Scan for the cell matching the given text and deliver its (x, y) coordinate at center. 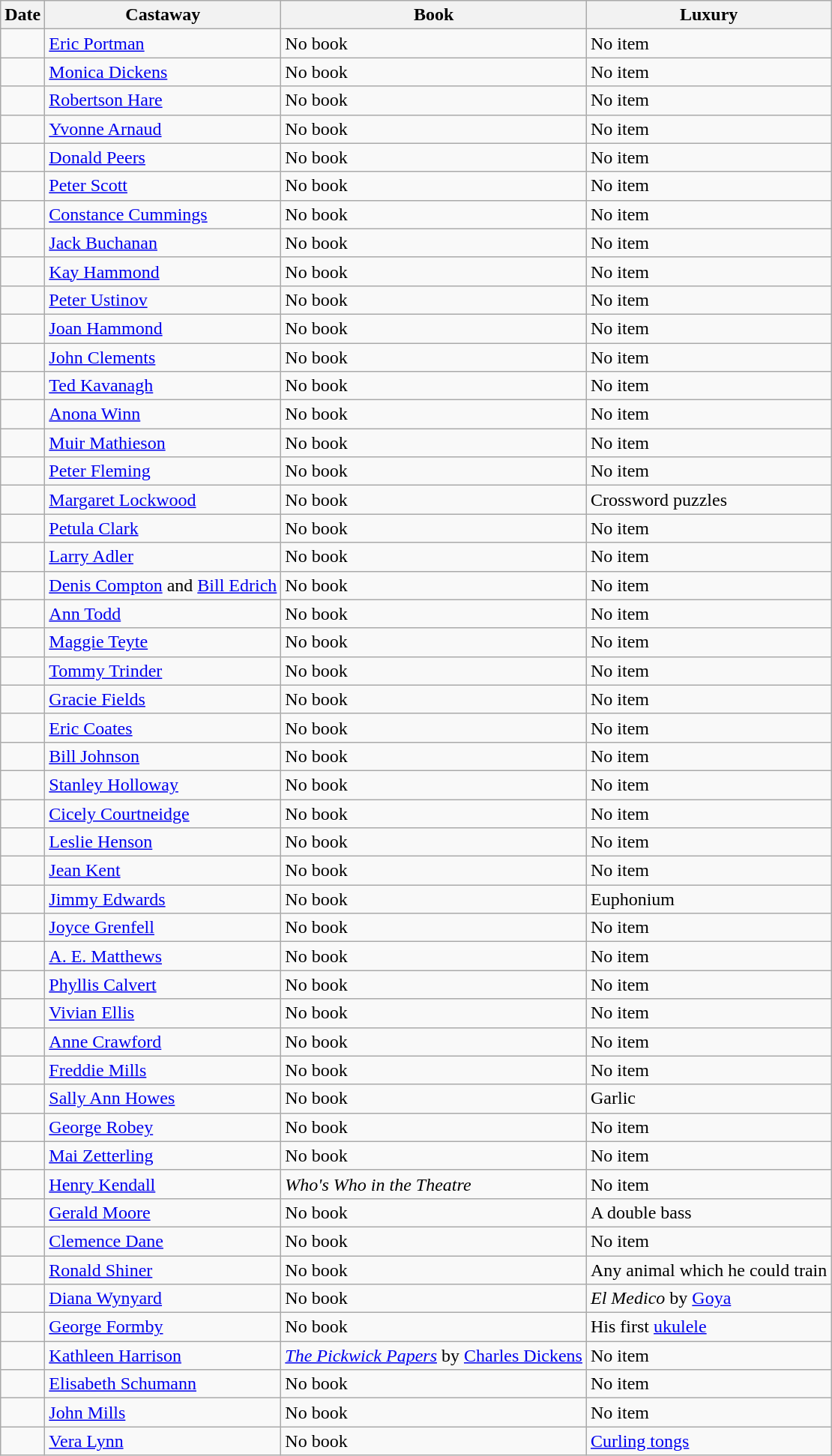
Phyllis Calvert (163, 985)
Peter Fleming (163, 471)
Constance Cummings (163, 214)
Jimmy Edwards (163, 899)
Petula Clark (163, 528)
Garlic (708, 1099)
Kathleen Harrison (163, 1356)
Freddie Mills (163, 1070)
Muir Mathieson (163, 443)
Date (22, 15)
George Formby (163, 1327)
John Mills (163, 1413)
Tommy Trinder (163, 671)
Elisabeth Schumann (163, 1384)
Henry Kendall (163, 1184)
Jean Kent (163, 871)
Robertson Hare (163, 100)
Bill Johnson (163, 756)
Leslie Henson (163, 842)
Luxury (708, 15)
Donald Peers (163, 157)
Diana Wynyard (163, 1299)
Euphonium (708, 899)
Jack Buchanan (163, 243)
Monica Dickens (163, 72)
Larry Adler (163, 557)
Peter Ustinov (163, 300)
Curling tongs (708, 1441)
Sally Ann Howes (163, 1099)
Who's Who in the Theatre (434, 1184)
Maggie Teyte (163, 642)
Mai Zetterling (163, 1156)
El Medico by Goya (708, 1299)
John Clements (163, 357)
Kay Hammond (163, 271)
Cicely Courtneidge (163, 813)
His first ukulele (708, 1327)
Book (434, 15)
Denis Compton and Bill Edrich (163, 585)
Eric Portman (163, 43)
Joyce Grenfell (163, 928)
A. E. Matthews (163, 956)
Ted Kavanagh (163, 386)
Yvonne Arnaud (163, 129)
The Pickwick Papers by Charles Dickens (434, 1356)
Castaway (163, 15)
Joan Hammond (163, 328)
Anona Winn (163, 414)
Any animal which he could train (708, 1270)
George Robey (163, 1127)
Crossword puzzles (708, 500)
Clemence Dane (163, 1241)
Eric Coates (163, 728)
Vera Lynn (163, 1441)
Ronald Shiner (163, 1270)
Gracie Fields (163, 699)
Vivian Ellis (163, 1013)
A double bass (708, 1212)
Anne Crawford (163, 1042)
Gerald Moore (163, 1212)
Margaret Lockwood (163, 500)
Peter Scott (163, 186)
Ann Todd (163, 614)
Stanley Holloway (163, 785)
